Output the [X, Y] coordinate of the center of the cell containing the given text.  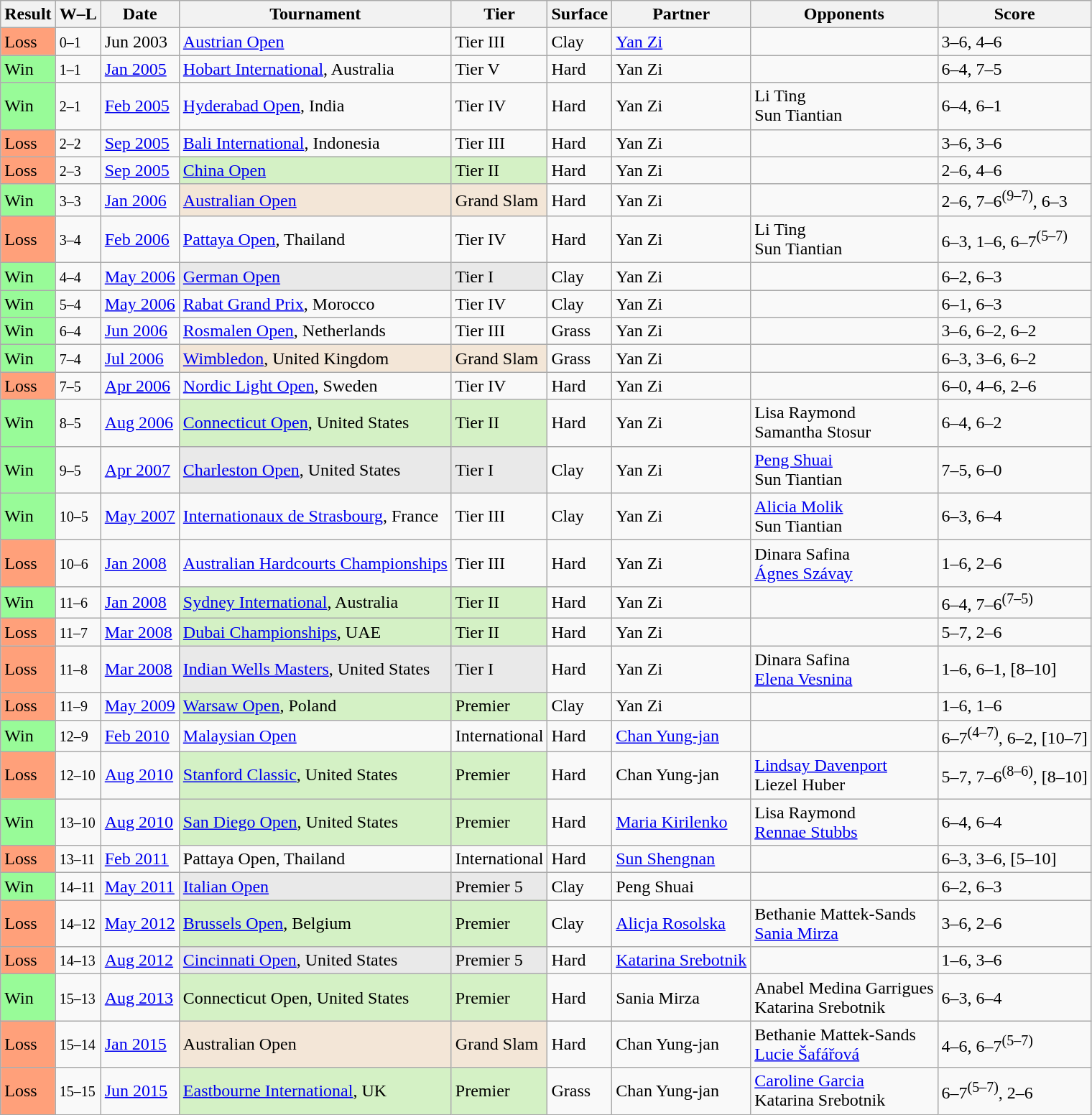
Surface [580, 14]
11–6 [78, 602]
Lisa Raymond Samantha Stosur [844, 422]
Result [28, 14]
6–3, 3–6, 6–2 [1014, 358]
Jan 2005 [139, 69]
Sun Shengnan [681, 859]
2–1 [78, 106]
Maria Kirilenko [681, 822]
Warsaw Open, Poland [315, 706]
11–7 [78, 632]
Score [1014, 14]
Bali International, Indonesia [315, 143]
San Diego Open, United States [315, 822]
Italian Open [315, 887]
Tournament [315, 14]
Stanford Classic, United States [315, 776]
12–10 [78, 776]
May 2007 [139, 516]
Rosmalen Open, Netherlands [315, 331]
15–13 [78, 997]
Aug 2006 [139, 422]
Jan 2015 [139, 1045]
5–7, 7–6(8–6), [8–10] [1014, 776]
Opponents [844, 14]
4–4 [78, 277]
7–5, 6–0 [1014, 470]
2–6, 4–6 [1014, 170]
Wimbledon, United Kingdom [315, 358]
6–4, 6–4 [1014, 822]
Bethanie Mattek-Sands Sania Mirza [844, 924]
Jul 2006 [139, 358]
Nordic Light Open, Sweden [315, 386]
2–2 [78, 143]
1–6, 6–1, [8–10] [1014, 670]
May 2012 [139, 924]
7–4 [78, 358]
Feb 2011 [139, 859]
3–4 [78, 240]
3–6, 2–6 [1014, 924]
Charleston Open, United States [315, 470]
Hobart International, Australia [315, 69]
Jun 2006 [139, 331]
Caroline Garcia Katarina Srebotnik [844, 1091]
China Open [315, 170]
Feb 2005 [139, 106]
1–1 [78, 69]
Aug 2012 [139, 961]
Anabel Medina Garrigues Katarina Srebotnik [844, 997]
13–11 [78, 859]
6–7(5–7), 2–6 [1014, 1091]
Sania Mirza [681, 997]
Peng Shuai [681, 887]
2–6, 7–6(9–7), 6–3 [1014, 200]
3–6, 3–6 [1014, 143]
3–3 [78, 200]
Apr 2006 [139, 386]
W–L [78, 14]
6–4 [78, 331]
Australian Hardcourts Championships [315, 563]
Feb 2006 [139, 240]
Alicia Molik Sun Tiantian [844, 516]
6–3, 3–6, [5–10] [1014, 859]
Hyderabad Open, India [315, 106]
Lisa Raymond Rennae Stubbs [844, 822]
Katarina Srebotnik [681, 961]
14–13 [78, 961]
Bethanie Mattek-Sands Lucie Šafářová [844, 1045]
Jun 2015 [139, 1091]
Tier [499, 14]
Jun 2003 [139, 42]
Partner [681, 14]
5–7, 2–6 [1014, 632]
6–4, 7–5 [1014, 69]
Aug 2013 [139, 997]
3–6, 4–6 [1014, 42]
German Open [315, 277]
7–5 [78, 386]
Indian Wells Masters, United States [315, 670]
9–5 [78, 470]
Apr 2007 [139, 470]
Date [139, 14]
6–0, 4–6, 2–6 [1014, 386]
Lindsay Davenport Liezel Huber [844, 776]
Peng Shuai Sun Tiantian [844, 470]
Rabat Grand Prix, Morocco [315, 304]
10–5 [78, 516]
1–6, 2–6 [1014, 563]
Malaysian Open [315, 736]
6–4, 6–2 [1014, 422]
10–6 [78, 563]
4–6, 6–7(5–7) [1014, 1045]
6–3, 1–6, 6–7(5–7) [1014, 240]
5–4 [78, 304]
Sydney International, Australia [315, 602]
8–5 [78, 422]
15–14 [78, 1045]
15–15 [78, 1091]
Dubai Championships, UAE [315, 632]
Cincinnati Open, United States [315, 961]
Dinara Safina Elena Vesnina [844, 670]
6–7(4–7), 6–2, [10–7] [1014, 736]
May 2009 [139, 706]
0–1 [78, 42]
1–6, 3–6 [1014, 961]
6–1, 6–3 [1014, 304]
2–3 [78, 170]
Austrian Open [315, 42]
1–6, 1–6 [1014, 706]
6–4, 6–1 [1014, 106]
13–10 [78, 822]
Dinara Safina Ágnes Szávay [844, 563]
Tier V [499, 69]
Jan 2006 [139, 200]
Alicja Rosolska [681, 924]
Internationaux de Strasbourg, France [315, 516]
14–11 [78, 887]
11–8 [78, 670]
14–12 [78, 924]
May 2011 [139, 887]
11–9 [78, 706]
Eastbourne International, UK [315, 1091]
6–4, 7–6(7–5) [1014, 602]
3–6, 6–2, 6–2 [1014, 331]
12–9 [78, 736]
Brussels Open, Belgium [315, 924]
Feb 2010 [139, 736]
